Return the [x, y] coordinate for the center point of the cell that contains the specified text.  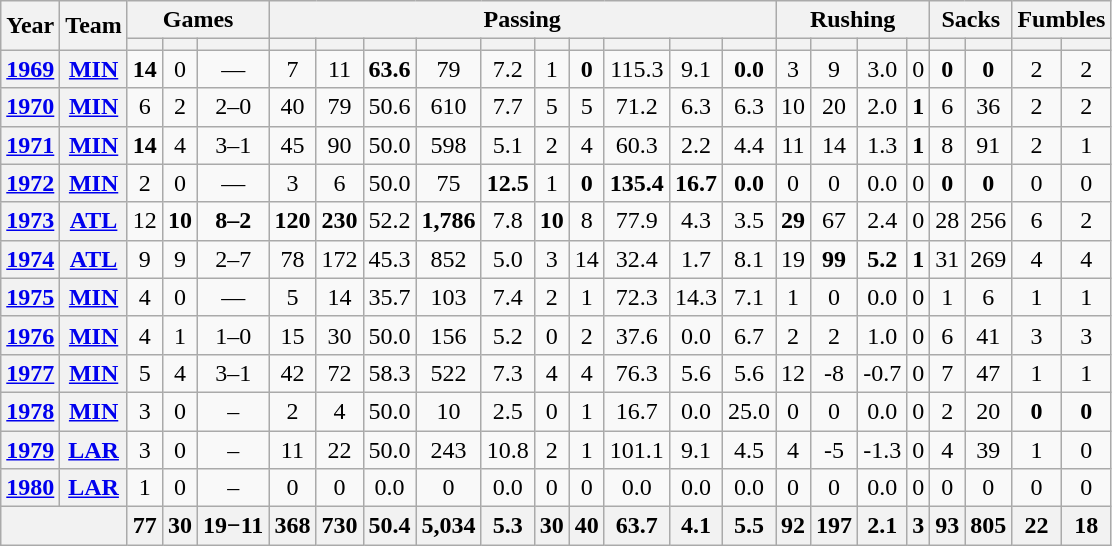
7.2 [508, 69]
256 [988, 221]
71.2 [636, 107]
6.7 [748, 335]
1974 [30, 259]
Fumbles [1062, 20]
4.4 [748, 145]
35.7 [390, 297]
52.2 [390, 221]
243 [448, 449]
3.0 [882, 69]
2.2 [696, 145]
-1.3 [882, 449]
Year [30, 26]
1976 [30, 335]
1.3 [882, 145]
115.3 [636, 69]
Sacks [971, 20]
77.9 [636, 221]
5.3 [508, 526]
1979 [30, 449]
76.3 [636, 373]
156 [448, 335]
-0.7 [882, 373]
4.5 [748, 449]
2–7 [232, 259]
1–0 [232, 335]
120 [292, 221]
103 [448, 297]
730 [340, 526]
91 [988, 145]
10.8 [508, 449]
3.5 [748, 221]
8–2 [232, 221]
72 [340, 373]
7.3 [508, 373]
2.1 [882, 526]
1.7 [696, 259]
Games [198, 20]
7.1 [748, 297]
522 [448, 373]
5.5 [748, 526]
28 [948, 221]
99 [834, 259]
Team [94, 26]
197 [834, 526]
63.7 [636, 526]
8.1 [748, 259]
2.5 [508, 411]
269 [988, 259]
36 [988, 107]
18 [1086, 526]
4.1 [696, 526]
7.7 [508, 107]
90 [340, 145]
50.4 [390, 526]
37.6 [636, 335]
63.6 [390, 69]
230 [340, 221]
135.4 [636, 183]
805 [988, 526]
-5 [834, 449]
41 [988, 335]
12.5 [508, 183]
1980 [30, 488]
77 [144, 526]
19−11 [232, 526]
101.1 [636, 449]
1972 [30, 183]
368 [292, 526]
1,786 [448, 221]
1977 [30, 373]
92 [794, 526]
1978 [30, 411]
7.8 [508, 221]
7.4 [508, 297]
598 [448, 145]
610 [448, 107]
31 [948, 259]
45.3 [390, 259]
19 [794, 259]
45 [292, 145]
93 [948, 526]
1971 [30, 145]
1969 [30, 69]
1973 [30, 221]
1.0 [882, 335]
32.4 [636, 259]
47 [988, 373]
60.3 [636, 145]
50.6 [390, 107]
Rushing [853, 20]
1975 [30, 297]
2–0 [232, 107]
14.3 [696, 297]
5.1 [508, 145]
29 [794, 221]
75 [448, 183]
78 [292, 259]
42 [292, 373]
2.0 [882, 107]
25.0 [748, 411]
172 [340, 259]
39 [988, 449]
5,034 [448, 526]
1970 [30, 107]
2.4 [882, 221]
Passing [522, 20]
5.0 [508, 259]
58.3 [390, 373]
67 [834, 221]
-8 [834, 373]
15 [292, 335]
4.3 [696, 221]
852 [448, 259]
72.3 [636, 297]
